Detect which cell encompasses the target text, then output its [X, Y] center coordinate. 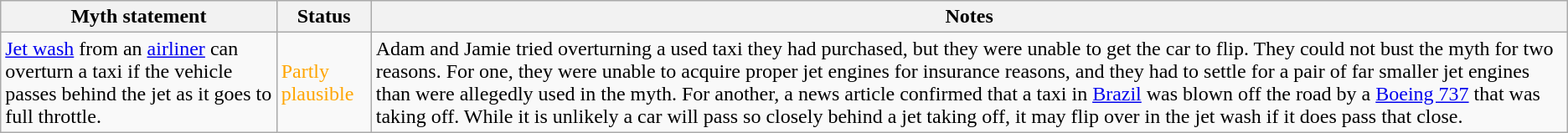
Status [323, 17]
Notes [969, 17]
Myth statement [139, 17]
Partly plausible [323, 82]
Jet wash from an airliner can overturn a taxi if the vehicle passes behind the jet as it goes to full throttle. [139, 82]
